Detect which cell encompasses the target text, then output its [X, Y] center coordinate. 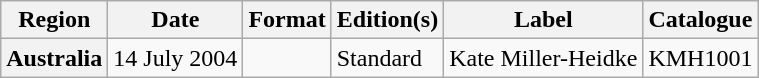
14 July 2004 [176, 58]
Edition(s) [387, 20]
Kate Miller-Heidke [544, 58]
Catalogue [700, 20]
Standard [387, 58]
KMH1001 [700, 58]
Format [287, 20]
Label [544, 20]
Date [176, 20]
Australia [54, 58]
Region [54, 20]
